Provide the [x, y] coordinate of the cell's center where the given text is located.  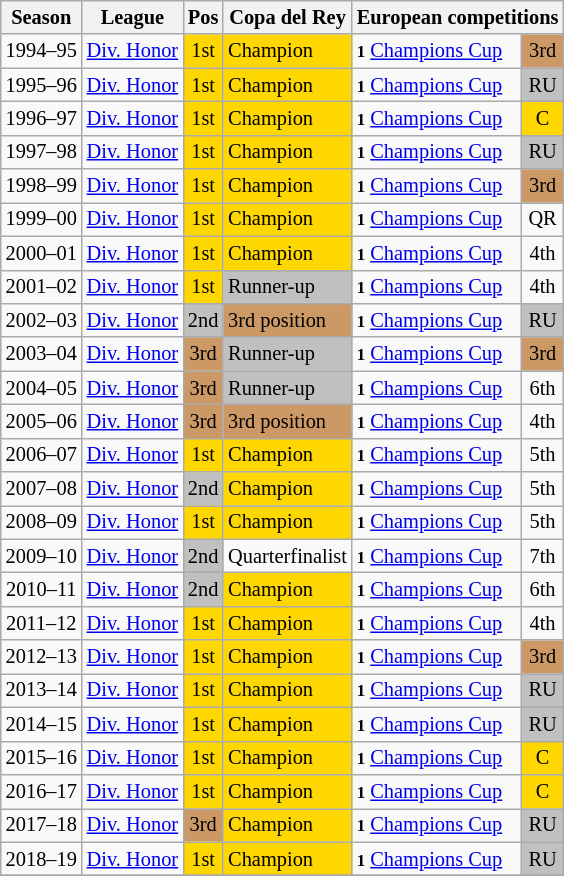
2012–13 [42, 657]
2016–17 [42, 791]
2017–18 [42, 825]
1998–99 [42, 186]
2007–08 [42, 489]
Season [42, 17]
2005–06 [42, 421]
1997–98 [42, 152]
1996–97 [42, 118]
2015–16 [42, 758]
1999–00 [42, 219]
Quarterfinalist [288, 556]
2008–09 [42, 522]
Pos [203, 17]
7th [543, 556]
2013–14 [42, 690]
Copa del Rey [288, 17]
2001–02 [42, 287]
1995–96 [42, 85]
European competitions [458, 17]
1994–95 [42, 51]
League [132, 17]
2002–03 [42, 320]
QR [543, 219]
2010–11 [42, 589]
2009–10 [42, 556]
2006–07 [42, 455]
2000–01 [42, 253]
2018–19 [42, 859]
2011–12 [42, 623]
2004–05 [42, 388]
2003–04 [42, 354]
2014–15 [42, 724]
